Extract the (x, y) coordinate from the center of the cell holding the provided text.  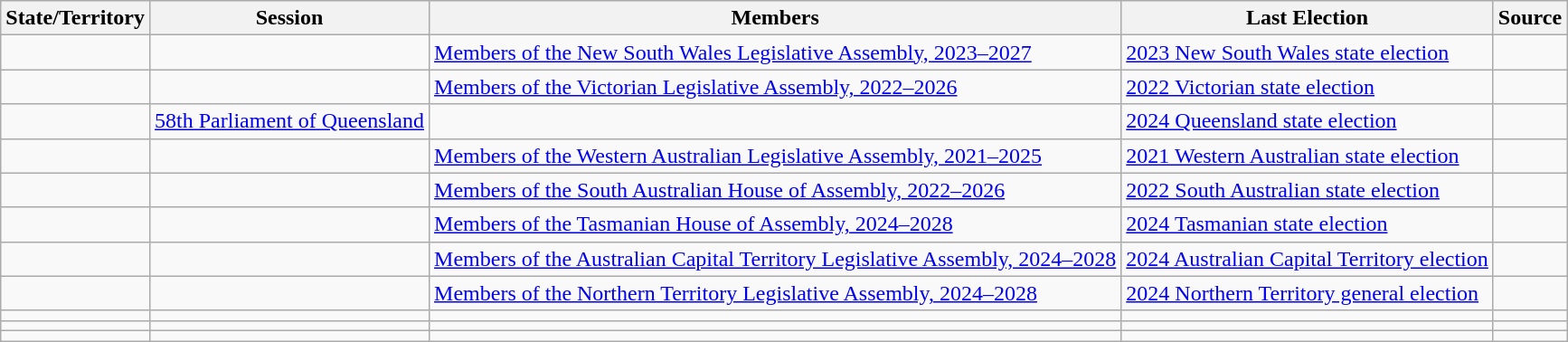
Members of the South Australian House of Assembly, 2022–2026 (776, 190)
Members of the Victorian Legislative Assembly, 2022–2026 (776, 87)
2024 Queensland state election (1308, 121)
Members (776, 18)
Members of the Australian Capital Territory Legislative Assembly, 2024–2028 (776, 259)
2022 Victorian state election (1308, 87)
2023 New South Wales state election (1308, 52)
58th Parliament of Queensland (289, 121)
Members of the Western Australian Legislative Assembly, 2021–2025 (776, 156)
Members of the Tasmanian House of Assembly, 2024–2028 (776, 224)
2024 Northern Territory general election (1308, 293)
Members of the New South Wales Legislative Assembly, 2023–2027 (776, 52)
Last Election (1308, 18)
Members of the Northern Territory Legislative Assembly, 2024–2028 (776, 293)
Session (289, 18)
2021 Western Australian state election (1308, 156)
Source (1530, 18)
2024 Tasmanian state election (1308, 224)
2024 Australian Capital Territory election (1308, 259)
State/Territory (76, 18)
2022 South Australian state election (1308, 190)
